Capture the cell that displays the provided text and extract its [x, y] central coordinate. 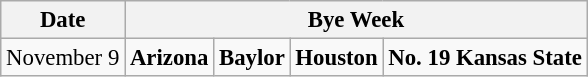
Date [63, 20]
Houston [336, 58]
Baylor [252, 58]
No. 19 Kansas State [485, 58]
Bye Week [356, 20]
Arizona [170, 58]
November 9 [63, 58]
